Extract the (X, Y) coordinate from the center of the cell holding the provided text.  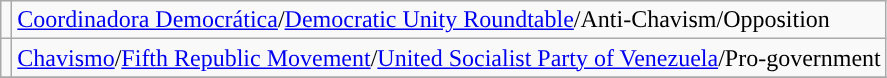
Coordinadora Democrática/Democratic Unity Roundtable/Anti-Chavism/Opposition (449, 20)
Chavismo/Fifth Republic Movement/United Socialist Party of Venezuela/Pro-government (449, 58)
